Scan for the cell matching the given text and deliver its [x, y] coordinate at center. 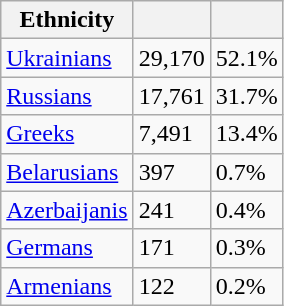
0.7% [246, 172]
Azerbaijanis [67, 210]
7,491 [172, 134]
171 [172, 248]
Belarusians [67, 172]
29,170 [172, 58]
52.1% [246, 58]
17,761 [172, 96]
13.4% [246, 134]
0.4% [246, 210]
Ukrainians [67, 58]
Russians [67, 96]
Ethnicity [67, 20]
Germans [67, 248]
Greeks [67, 134]
0.2% [246, 286]
31.7% [246, 96]
241 [172, 210]
397 [172, 172]
Armenians [67, 286]
122 [172, 286]
0.3% [246, 248]
